Detect which cell encompasses the target text, then output its [X, Y] center coordinate. 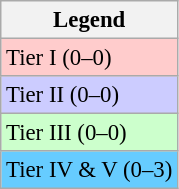
Tier III (0–0) [90, 133]
Tier IV & V (0–3) [90, 170]
Tier II (0–0) [90, 95]
Legend [90, 20]
Tier I (0–0) [90, 58]
